Capture the cell that displays the provided text and extract its (x, y) central coordinate. 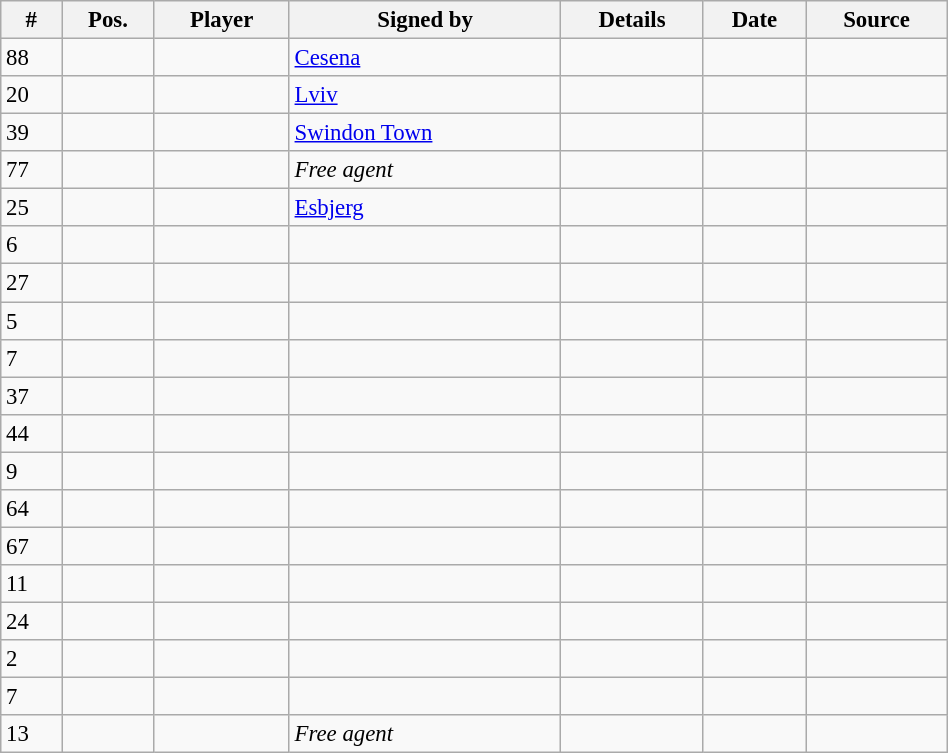
13 (32, 734)
9 (32, 471)
20 (32, 95)
Signed by (425, 20)
88 (32, 58)
77 (32, 170)
2 (32, 659)
Details (632, 20)
Source (876, 20)
# (32, 20)
37 (32, 396)
44 (32, 433)
64 (32, 509)
11 (32, 584)
Swindon Town (425, 133)
Pos. (108, 20)
Player (222, 20)
6 (32, 245)
24 (32, 621)
Esbjerg (425, 208)
67 (32, 546)
5 (32, 321)
Date (754, 20)
39 (32, 133)
Lviv (425, 95)
27 (32, 283)
25 (32, 208)
Cesena (425, 58)
